Identify which cell holds the provided text, then report its (x, y) central coordinate. 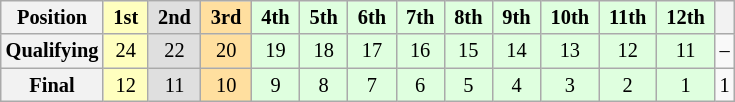
2nd (174, 17)
2 (628, 85)
17 (372, 51)
7th (420, 17)
14 (516, 51)
6 (420, 85)
24 (126, 51)
Position (52, 17)
13 (570, 51)
5 (468, 85)
15 (468, 51)
3 (570, 85)
4 (516, 85)
8th (468, 17)
3rd (226, 17)
Final (52, 85)
5th (324, 17)
22 (174, 51)
18 (324, 51)
11th (628, 17)
9th (516, 17)
20 (226, 51)
9 (275, 85)
6th (372, 17)
19 (275, 51)
Qualifying (52, 51)
1st (126, 17)
16 (420, 51)
7 (372, 85)
8 (324, 85)
10 (226, 85)
10th (570, 17)
12th (685, 17)
4th (275, 17)
– (725, 51)
